Pinpoint the cell where the given text exists, returning its [x, y] midpoint coordinate. 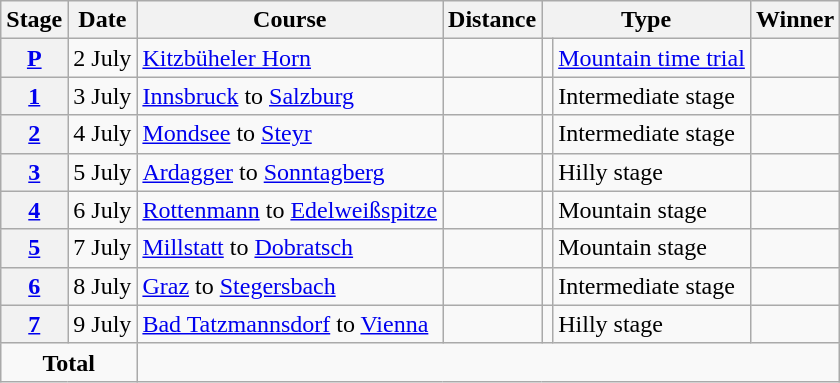
6 [34, 286]
Mountain time trial [652, 58]
8 July [102, 286]
2 [34, 134]
Date [102, 20]
2 July [102, 58]
Bad Tatzmannsdorf to Vienna [290, 324]
Rottenmann to Edelweißspitze [290, 210]
Total [69, 362]
Type [646, 20]
3 July [102, 96]
3 [34, 172]
5 July [102, 172]
Course [290, 20]
Distance [492, 20]
Innsbruck to Salzburg [290, 96]
Mondsee to Steyr [290, 134]
Graz to Stegersbach [290, 286]
Stage [34, 20]
4 [34, 210]
P [34, 58]
9 July [102, 324]
Winner [794, 20]
7 July [102, 248]
Kitzbüheler Horn [290, 58]
1 [34, 96]
4 July [102, 134]
6 July [102, 210]
7 [34, 324]
Ardagger to Sonntagberg [290, 172]
5 [34, 248]
Millstatt to Dobratsch [290, 248]
